Search for the cell housing the specified text and yield its (X, Y) center coordinate. 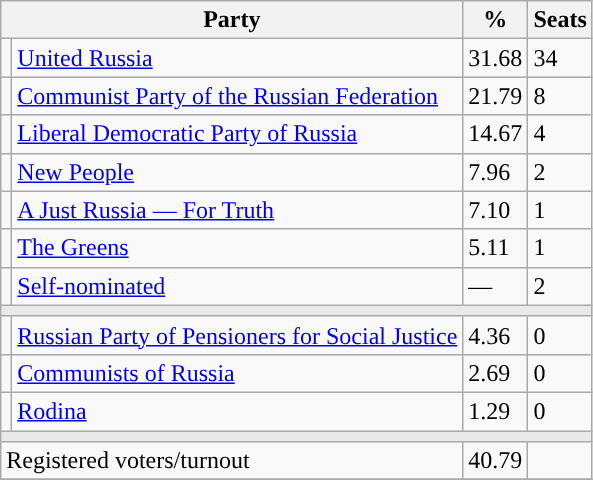
Seats (560, 20)
United Russia (238, 58)
Party (232, 20)
31.68 (496, 58)
8 (560, 96)
Registered voters/turnout (232, 461)
4.36 (496, 335)
34 (560, 58)
% (496, 20)
4 (560, 134)
Liberal Democratic Party of Russia (238, 134)
A Just Russia — For Truth (238, 210)
Rodina (238, 411)
Russian Party of Pensioners for Social Justice (238, 335)
Communists of Russia (238, 373)
40.79 (496, 461)
14.67 (496, 134)
7.96 (496, 172)
New People (238, 172)
Self-nominated (238, 286)
21.79 (496, 96)
The Greens (238, 248)
1.29 (496, 411)
— (496, 286)
Communist Party of the Russian Federation (238, 96)
7.10 (496, 210)
5.11 (496, 248)
2.69 (496, 373)
